Determine the (x, y) coordinate at the center of the cell enclosing the given text.  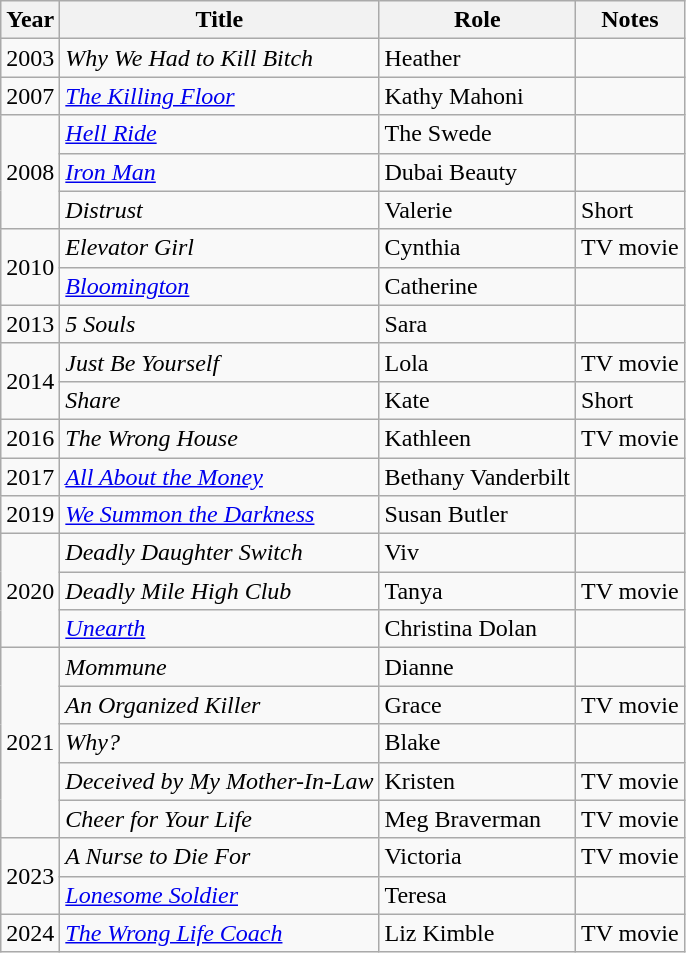
Lonesome Soldier (220, 895)
Liz Kimble (478, 933)
Tanya (478, 591)
Distrust (220, 210)
Unearth (220, 629)
Victoria (478, 857)
Teresa (478, 895)
Grace (478, 705)
Mommune (220, 667)
Christina Dolan (478, 629)
Susan Butler (478, 515)
2008 (30, 172)
Title (220, 20)
Role (478, 20)
2007 (30, 96)
Notes (630, 20)
2021 (30, 743)
An Organized Killer (220, 705)
Cheer for Your Life (220, 819)
A Nurse to Die For (220, 857)
Year (30, 20)
Hell Ride (220, 134)
Elevator Girl (220, 248)
Bethany Vanderbilt (478, 477)
The Swede (478, 134)
Sara (478, 324)
Heather (478, 58)
2010 (30, 267)
2016 (30, 438)
2014 (30, 381)
Viv (478, 553)
2020 (30, 591)
The Killing Floor (220, 96)
Deadly Mile High Club (220, 591)
2023 (30, 876)
5 Souls (220, 324)
2019 (30, 515)
2013 (30, 324)
Deadly Daughter Switch (220, 553)
We Summon the Darkness (220, 515)
Kristen (478, 781)
The Wrong Life Coach (220, 933)
Just Be Yourself (220, 362)
Bloomington (220, 286)
The Wrong House (220, 438)
Share (220, 400)
2017 (30, 477)
Meg Braverman (478, 819)
2024 (30, 933)
Why We Had to Kill Bitch (220, 58)
Cynthia (478, 248)
Lola (478, 362)
Kathleen (478, 438)
Deceived by My Mother-In-Law (220, 781)
Blake (478, 743)
Catherine (478, 286)
Why? (220, 743)
Dianne (478, 667)
Kate (478, 400)
Iron Man (220, 172)
Valerie (478, 210)
All About the Money (220, 477)
Dubai Beauty (478, 172)
Kathy Mahoni (478, 96)
2003 (30, 58)
